For the text-containing cell, return its midpoint in (x, y) coordinate format. 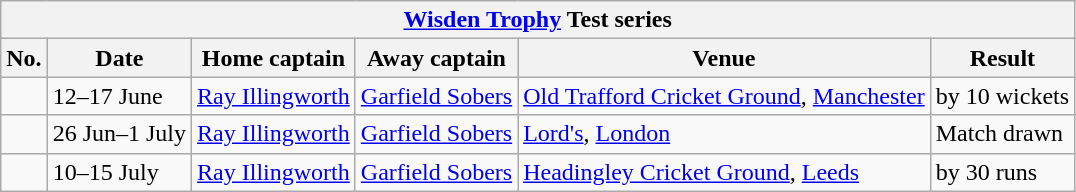
Result (1002, 58)
Wisden Trophy Test series (538, 20)
No. (24, 58)
by 30 runs (1002, 172)
by 10 wickets (1002, 96)
Away captain (436, 58)
Home captain (274, 58)
Venue (724, 58)
26 Jun–1 July (119, 134)
Date (119, 58)
10–15 July (119, 172)
Old Trafford Cricket Ground, Manchester (724, 96)
Match drawn (1002, 134)
Lord's, London (724, 134)
Headingley Cricket Ground, Leeds (724, 172)
12–17 June (119, 96)
